Pinpoint the cell where the given text exists, returning its (x, y) midpoint coordinate. 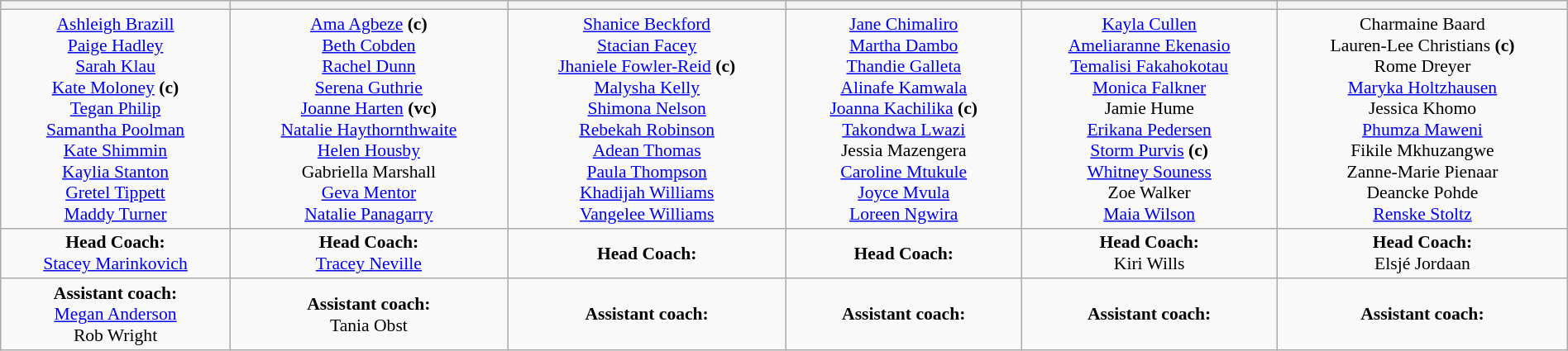
Ama Agbeze (c)Beth CobdenRachel DunnSerena GuthrieJoanne Harten (vc)Natalie HaythornthwaiteHelen HousbyGabriella MarshallGeva MentorNatalie Panagarry (369, 119)
Head Coach:Tracey Neville (369, 253)
Head Coach:Kiri Wills (1150, 253)
Assistant coach:Tania Obst (369, 315)
Kayla CullenAmeliaranne EkenasioTemalisi FakahokotauMonica FalknerJamie HumeErikana PedersenStorm Purvis (c)Whitney SounessZoe WalkerMaia Wilson (1150, 119)
Ashleigh BrazillPaige HadleySarah KlauKate Moloney (c)Tegan PhilipSamantha PoolmanKate ShimminKaylia StantonGretel TippettMaddy Turner (116, 119)
Head Coach:Elsjé Jordaan (1422, 253)
Assistant coach:Megan AndersonRob Wright (116, 315)
Head Coach:Stacey Marinkovich (116, 253)
Jane ChimaliroMartha DamboThandie GalletaAlinafe KamwalaJoanna Kachilika (c)Takondwa LwaziJessia MazengeraCaroline MtukuleJoyce MvulaLoreen Ngwira (904, 119)
